Locate the cell with the specified text and output its (X, Y) center coordinate. 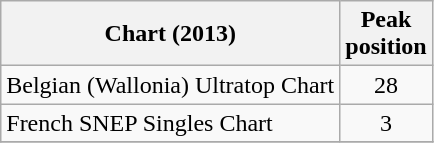
Belgian (Wallonia) Ultratop Chart (170, 85)
3 (386, 123)
Chart (2013) (170, 34)
28 (386, 85)
French SNEP Singles Chart (170, 123)
Peakposition (386, 34)
